Determine the [x, y] coordinate at the center of the cell enclosing the given text.  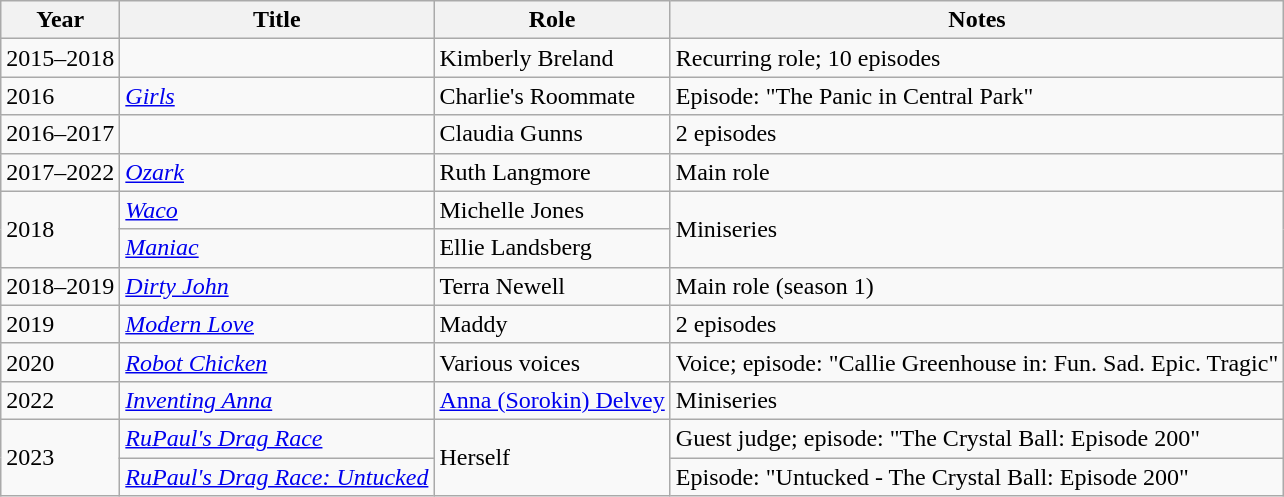
Maniac [277, 248]
Voice; episode: "Callie Greenhouse in: Fun. Sad. Epic. Tragic" [976, 362]
Dirty John [277, 286]
Robot Chicken [277, 362]
Various voices [552, 362]
Episode: "The Panic in Central Park" [976, 96]
Notes [976, 20]
Inventing Anna [277, 400]
Modern Love [277, 324]
2018 [60, 229]
2019 [60, 324]
Ozark [277, 172]
2020 [60, 362]
2022 [60, 400]
2016 [60, 96]
Girls [277, 96]
2017–2022 [60, 172]
2015–2018 [60, 58]
Episode: "Untucked - The Crystal Ball: Episode 200" [976, 477]
2023 [60, 457]
Year [60, 20]
Ruth Langmore [552, 172]
Maddy [552, 324]
Waco [277, 210]
Michelle Jones [552, 210]
Main role (season 1) [976, 286]
Title [277, 20]
Anna (Sorokin) Delvey [552, 400]
2018–2019 [60, 286]
Role [552, 20]
Herself [552, 457]
RuPaul's Drag Race [277, 438]
Claudia Gunns [552, 134]
Kimberly Breland [552, 58]
Main role [976, 172]
Recurring role; 10 episodes [976, 58]
Guest judge; episode: "The Crystal Ball: Episode 200" [976, 438]
Charlie's Roommate [552, 96]
RuPaul's Drag Race: Untucked [277, 477]
Ellie Landsberg [552, 248]
Terra Newell [552, 286]
2016–2017 [60, 134]
